Pinpoint the cell where the given text exists, returning its [X, Y] midpoint coordinate. 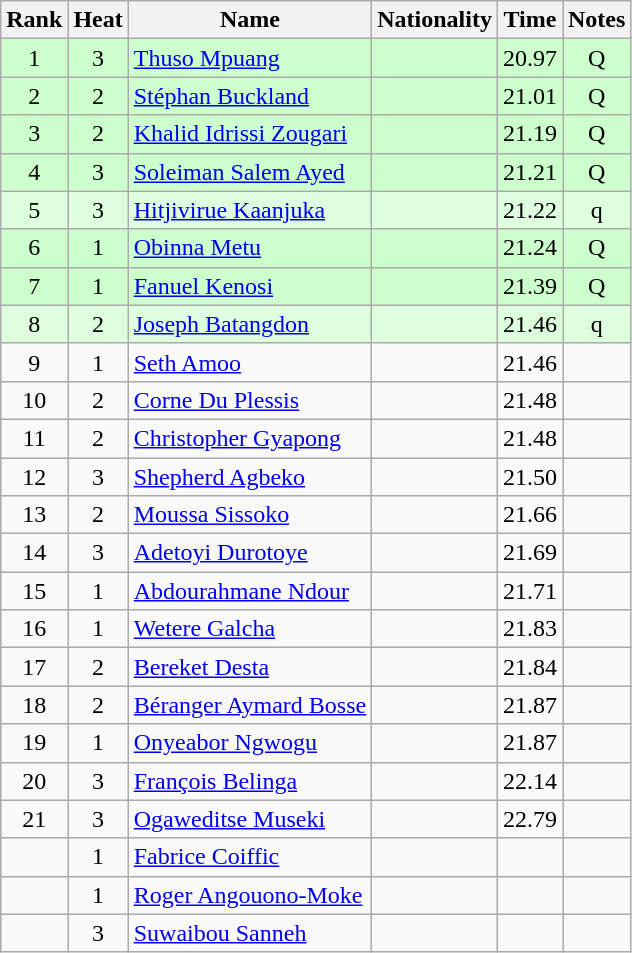
17 [34, 667]
Stéphan Buckland [250, 96]
Bereket Desta [250, 667]
19 [34, 743]
16 [34, 629]
13 [34, 515]
22.14 [530, 781]
11 [34, 438]
22.79 [530, 819]
Obinna Metu [250, 248]
Onyeabor Ngwogu [250, 743]
Moussa Sissoko [250, 515]
Corne Du Plessis [250, 400]
Name [250, 20]
François Belinga [250, 781]
10 [34, 400]
7 [34, 286]
20.97 [530, 58]
21.66 [530, 515]
Ogaweditse Museki [250, 819]
14 [34, 553]
9 [34, 362]
21.84 [530, 667]
21.21 [530, 172]
Thuso Mpuang [250, 58]
Wetere Galcha [250, 629]
21.50 [530, 477]
21.71 [530, 591]
21.69 [530, 553]
6 [34, 248]
Roger Angouono-Moke [250, 895]
21.39 [530, 286]
20 [34, 781]
Seth Amoo [250, 362]
Abdourahmane Ndour [250, 591]
Rank [34, 20]
Fabrice Coiffic [250, 857]
Khalid Idrissi Zougari [250, 134]
Joseph Batangdon [250, 324]
Notes [596, 20]
Shepherd Agbeko [250, 477]
21.83 [530, 629]
8 [34, 324]
21.01 [530, 96]
Soleiman Salem Ayed [250, 172]
Fanuel Kenosi [250, 286]
12 [34, 477]
Heat [98, 20]
18 [34, 705]
5 [34, 210]
Hitjivirue Kaanjuka [250, 210]
21.24 [530, 248]
Béranger Aymard Bosse [250, 705]
Nationality [435, 20]
Time [530, 20]
21.19 [530, 134]
4 [34, 172]
15 [34, 591]
Christopher Gyapong [250, 438]
21.22 [530, 210]
21 [34, 819]
Adetoyi Durotoye [250, 553]
Suwaibou Sanneh [250, 933]
